Provide the [x, y] coordinate of the cell's center where the given text is located.  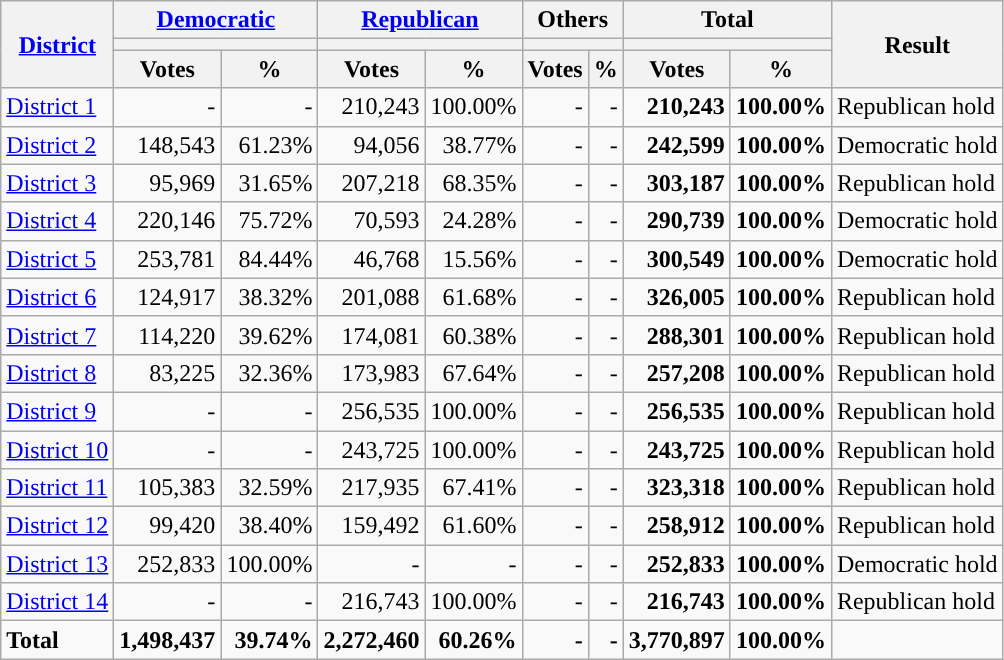
70,593 [372, 221]
94,056 [372, 145]
257,208 [676, 373]
38.77% [474, 145]
39.74% [270, 640]
220,146 [168, 221]
32.36% [270, 373]
1,498,437 [168, 640]
15.56% [474, 259]
201,088 [372, 297]
District 1 [58, 107]
District 6 [58, 297]
District 13 [58, 564]
217,935 [372, 488]
75.72% [270, 221]
Others [572, 20]
124,917 [168, 297]
84.44% [270, 259]
38.40% [270, 526]
258,912 [676, 526]
Result [917, 44]
61.23% [270, 145]
67.41% [474, 488]
323,318 [676, 488]
Republican [420, 20]
46,768 [372, 259]
253,781 [168, 259]
242,599 [676, 145]
303,187 [676, 183]
32.59% [270, 488]
2,272,460 [372, 640]
68.35% [474, 183]
District 14 [58, 602]
105,383 [168, 488]
326,005 [676, 297]
300,549 [676, 259]
District 12 [58, 526]
38.32% [270, 297]
31.65% [270, 183]
60.26% [474, 640]
95,969 [168, 183]
District [58, 44]
174,081 [372, 335]
3,770,897 [676, 640]
24.28% [474, 221]
67.64% [474, 373]
Democratic [216, 20]
288,301 [676, 335]
District 11 [58, 488]
114,220 [168, 335]
District 9 [58, 411]
District 5 [58, 259]
207,218 [372, 183]
83,225 [168, 373]
District 4 [58, 221]
District 3 [58, 183]
290,739 [676, 221]
61.68% [474, 297]
District 2 [58, 145]
District 8 [58, 373]
District 7 [58, 335]
District 10 [58, 449]
148,543 [168, 145]
99,420 [168, 526]
159,492 [372, 526]
60.38% [474, 335]
61.60% [474, 526]
173,983 [372, 373]
39.62% [270, 335]
